Search for the cell housing the specified text and yield its [X, Y] center coordinate. 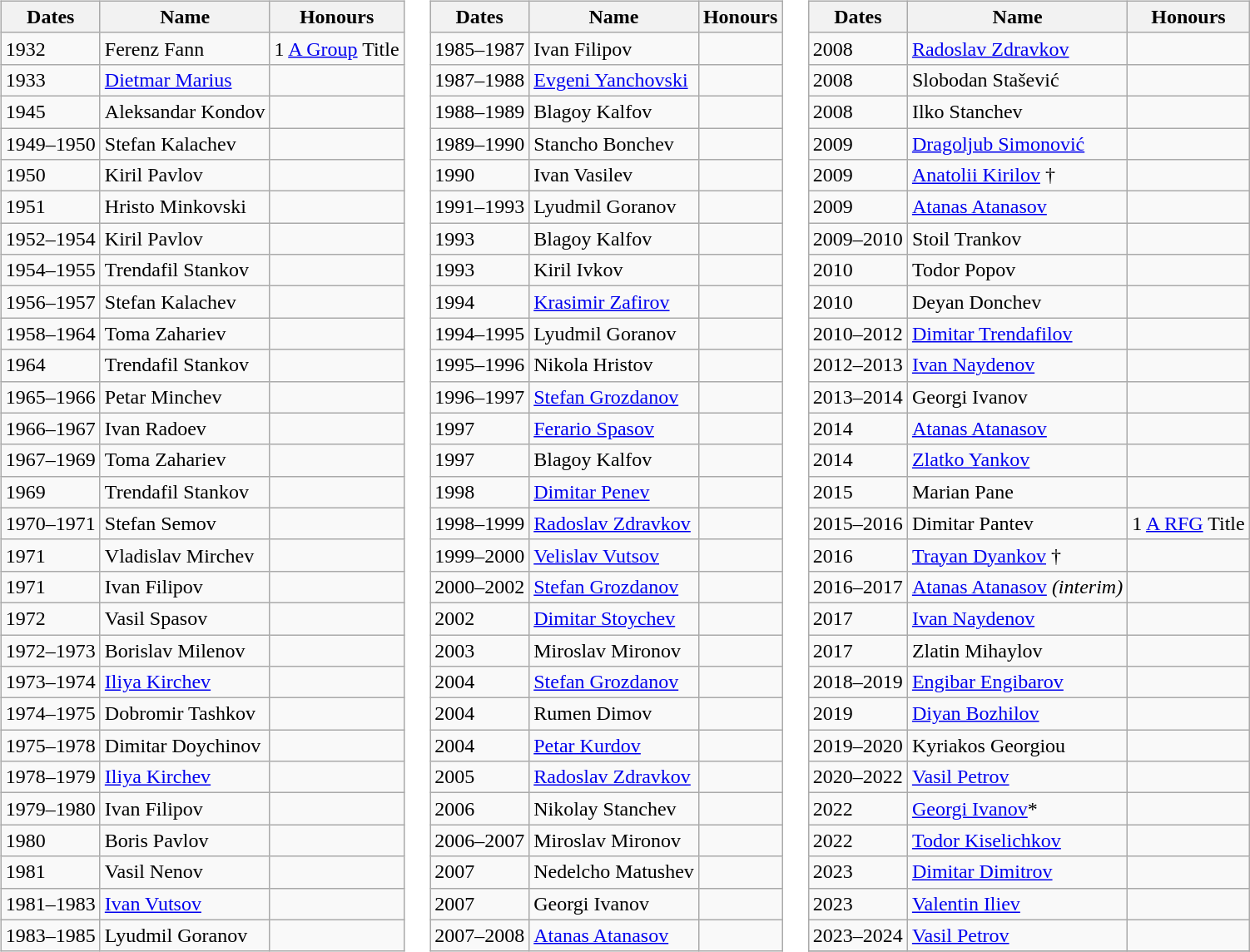
1964 [50, 365]
Nedelcho Matushev [614, 872]
Todor Popov [1017, 270]
Ivan Radoev [185, 429]
2020–2022 [857, 777]
1974–1975 [50, 714]
2018–2019 [857, 682]
1 A Group Title [336, 48]
2002 [479, 618]
Dimitar Stoychev [614, 618]
Todor Kiselichkov [1017, 840]
Vladislav Mirchev [185, 555]
1983–1985 [50, 935]
1995–1996 [479, 365]
1981 [50, 872]
Aleksandar Kondov [185, 112]
Zlatko Yankov [1017, 460]
2010–2012 [857, 334]
2016–2017 [857, 587]
1988–1989 [479, 112]
1998–1999 [479, 523]
Ilko Stanchev [1017, 112]
Diyan Bozhilov [1017, 714]
1972–1973 [50, 650]
Dimitar Pantev [1017, 523]
Boris Pavlov [185, 840]
2007–2008 [479, 935]
2015 [857, 492]
Atanas Atanasov (interim) [1017, 587]
Ivan Vutsov [185, 904]
2000–2002 [479, 587]
1956–1957 [50, 302]
1958–1964 [50, 334]
1994 [479, 302]
Zlatin Mihaylov [1017, 650]
Stoil Trankov [1017, 239]
Deyan Donchev [1017, 302]
Kyriakos Georgiou [1017, 746]
Dobromir Tashkov [185, 714]
2013–2014 [857, 397]
1975–1978 [50, 746]
1978–1979 [50, 777]
Ferario Spasov [614, 429]
Evgeni Yanchovski [614, 80]
1994–1995 [479, 334]
2005 [479, 777]
Dimitar Penev [614, 492]
Vasil Nenov [185, 872]
2006 [479, 809]
1951 [50, 207]
1972 [50, 618]
Dietmar Marius [185, 80]
Ivan Vasilev [614, 176]
Rumen Dimov [614, 714]
Kiril Ivkov [614, 270]
1990 [479, 176]
Krasimir Zafirov [614, 302]
Dimitar Doychinov [185, 746]
2019–2020 [857, 746]
1985–1987 [479, 48]
1950 [50, 176]
Hristo Minkovski [185, 207]
1966–1967 [50, 429]
1987–1988 [479, 80]
Trayan Dyankov † [1017, 555]
Borislav Milenov [185, 650]
1989–1990 [479, 144]
Dragoljub Simonović [1017, 144]
2019 [857, 714]
Anatolii Kirilov † [1017, 176]
Marian Pane [1017, 492]
Velislav Vutsov [614, 555]
Petar Minchev [185, 397]
Georgi Ivanov* [1017, 809]
Ferenz Fann [185, 48]
Nikola Hristov [614, 365]
Valentin Iliev [1017, 904]
1949–1950 [50, 144]
2009–2010 [857, 239]
Slobodan Stašević [1017, 80]
1970–1971 [50, 523]
2015–2016 [857, 523]
Nikolay Stanchev [614, 809]
1933 [50, 80]
1945 [50, 112]
1996–1997 [479, 397]
1932 [50, 48]
1991–1993 [479, 207]
Dimitar Trendafilov [1017, 334]
1999–2000 [479, 555]
1954–1955 [50, 270]
Stancho Bonchev [614, 144]
1952–1954 [50, 239]
1980 [50, 840]
Stefan Semov [185, 523]
1973–1974 [50, 682]
2016 [857, 555]
Vasil Spasov [185, 618]
1965–1966 [50, 397]
1967–1969 [50, 460]
1981–1983 [50, 904]
2003 [479, 650]
Dimitar Dimitrov [1017, 872]
2006–2007 [479, 840]
1979–1980 [50, 809]
1969 [50, 492]
1998 [479, 492]
Engibar Engibarov [1017, 682]
Petar Kurdov [614, 746]
1 A RFG Title [1188, 523]
2023–2024 [857, 935]
2012–2013 [857, 365]
